Capture the cell that displays the provided text and extract its (X, Y) central coordinate. 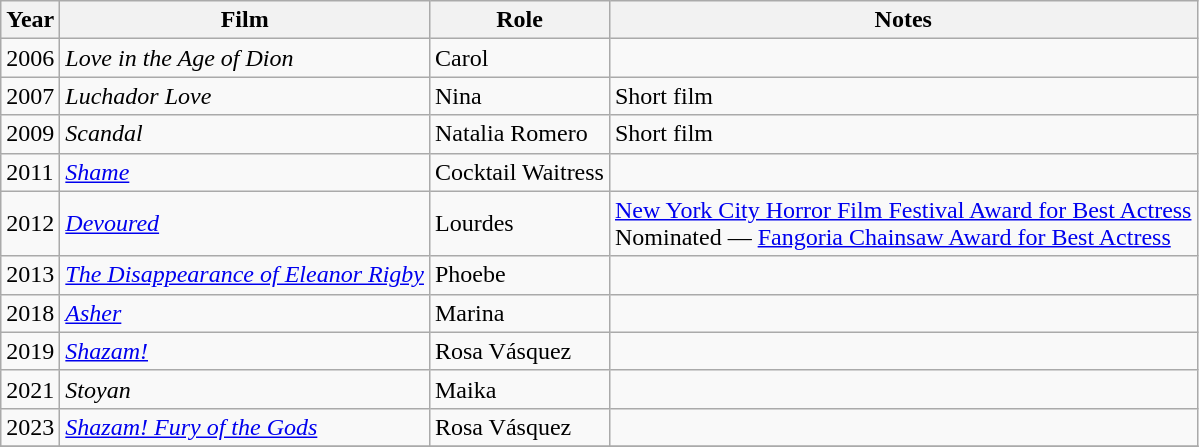
Devoured (245, 224)
Luchador Love (245, 96)
2007 (30, 96)
Stoyan (245, 389)
Notes (903, 20)
2023 (30, 427)
Maika (519, 389)
Asher (245, 313)
The Disappearance of Eleanor Rigby (245, 275)
Nina (519, 96)
Shazam! Fury of the Gods (245, 427)
Year (30, 20)
2011 (30, 172)
2009 (30, 134)
Natalia Romero (519, 134)
Carol (519, 58)
2013 (30, 275)
Phoebe (519, 275)
Shazam! (245, 351)
2019 (30, 351)
Scandal (245, 134)
New York City Horror Film Festival Award for Best ActressNominated — Fangoria Chainsaw Award for Best Actress (903, 224)
Love in the Age of Dion (245, 58)
2018 (30, 313)
Shame (245, 172)
2012 (30, 224)
Lourdes (519, 224)
Cocktail Waitress (519, 172)
Marina (519, 313)
2021 (30, 389)
Film (245, 20)
2006 (30, 58)
Role (519, 20)
